Locate the cell with the specified text and output its (X, Y) center coordinate. 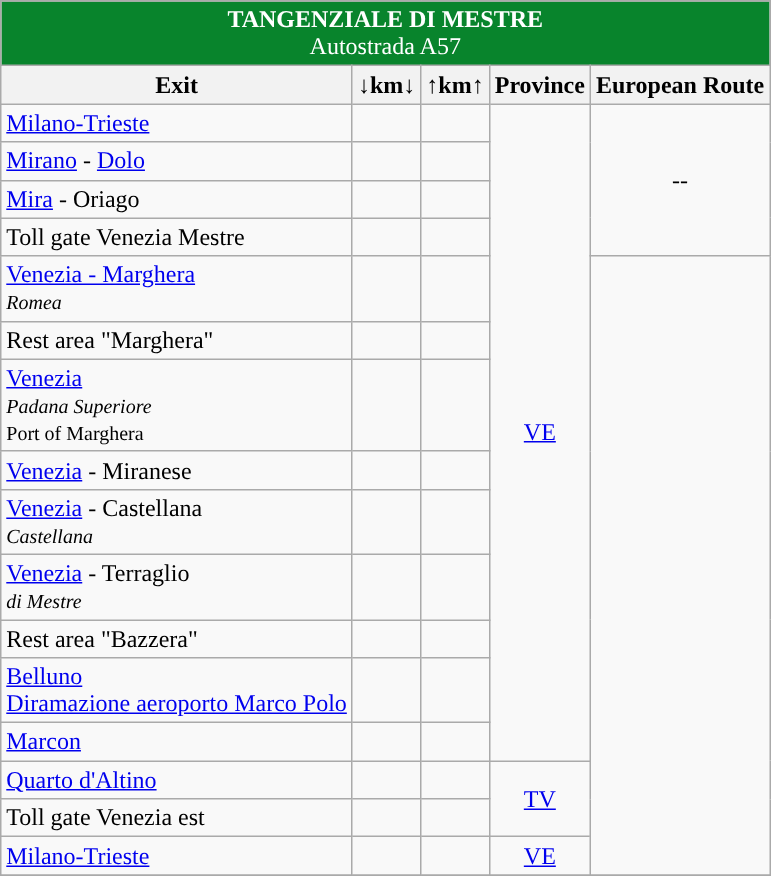
Quarto d'Altino (177, 780)
Venezia - Miranese (177, 470)
-- (680, 180)
↑km↑ (455, 85)
TV (540, 799)
Mira - Oriago (177, 199)
Venezia - Castellana Castellana (177, 522)
TANGENZIALE DI MESTREAutostrada A57 (386, 34)
↓km↓ (386, 85)
Venezia - Terraglio di Mestre (177, 586)
European Route (680, 85)
Rest area "Marghera" (177, 340)
Venezia - Marghera Romea (177, 288)
Venezia Padana Superiore Port of Marghera (177, 405)
Toll gate Venezia Mestre (177, 237)
Marcon (177, 742)
Belluno Diramazione aeroporto Marco Polo (177, 690)
Toll gate Venezia est (177, 818)
Rest area "Bazzera" (177, 639)
Mirano - Dolo (177, 161)
Province (540, 85)
Exit (177, 85)
